Scan for the cell matching the given text and deliver its (x, y) coordinate at center. 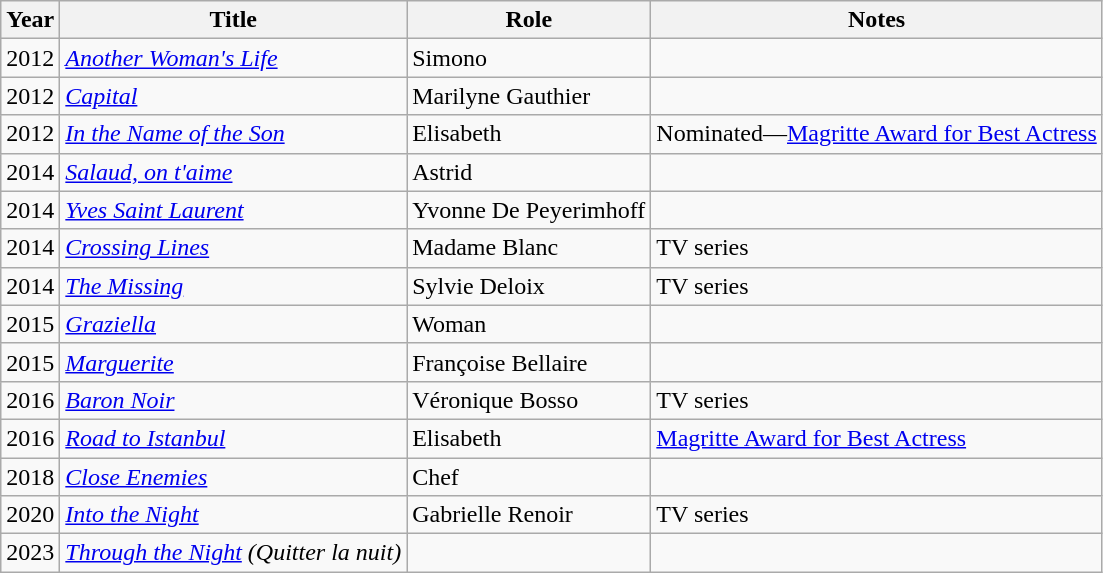
2018 (30, 477)
2023 (30, 553)
Into the Night (234, 515)
Marguerite (234, 362)
Françoise Bellaire (529, 362)
Yvonne De Peyerimhoff (529, 210)
Through the Night (Quitter la nuit) (234, 553)
Baron Noir (234, 400)
Marilyne Gauthier (529, 96)
Simono (529, 58)
Véronique Bosso (529, 400)
Year (30, 20)
Gabrielle Renoir (529, 515)
Salaud, on t'aime (234, 172)
Capital (234, 96)
Astrid (529, 172)
Sylvie Deloix (529, 286)
Another Woman's Life (234, 58)
Road to Istanbul (234, 438)
2020 (30, 515)
Title (234, 20)
Magritte Award for Best Actress (876, 438)
Close Enemies (234, 477)
Notes (876, 20)
Chef (529, 477)
Crossing Lines (234, 248)
In the Name of the Son (234, 134)
Role (529, 20)
Yves Saint Laurent (234, 210)
Woman (529, 324)
The Missing (234, 286)
Graziella (234, 324)
Madame Blanc (529, 248)
Nominated—Magritte Award for Best Actress (876, 134)
